Scan for the cell matching the given text and deliver its (X, Y) coordinate at center. 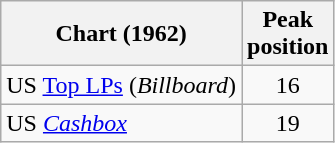
16 (288, 85)
Peakposition (288, 34)
US Top LPs (Billboard) (122, 85)
Chart (1962) (122, 34)
US Cashbox (122, 123)
19 (288, 123)
